Locate the cell with the specified text and output its (X, Y) center coordinate. 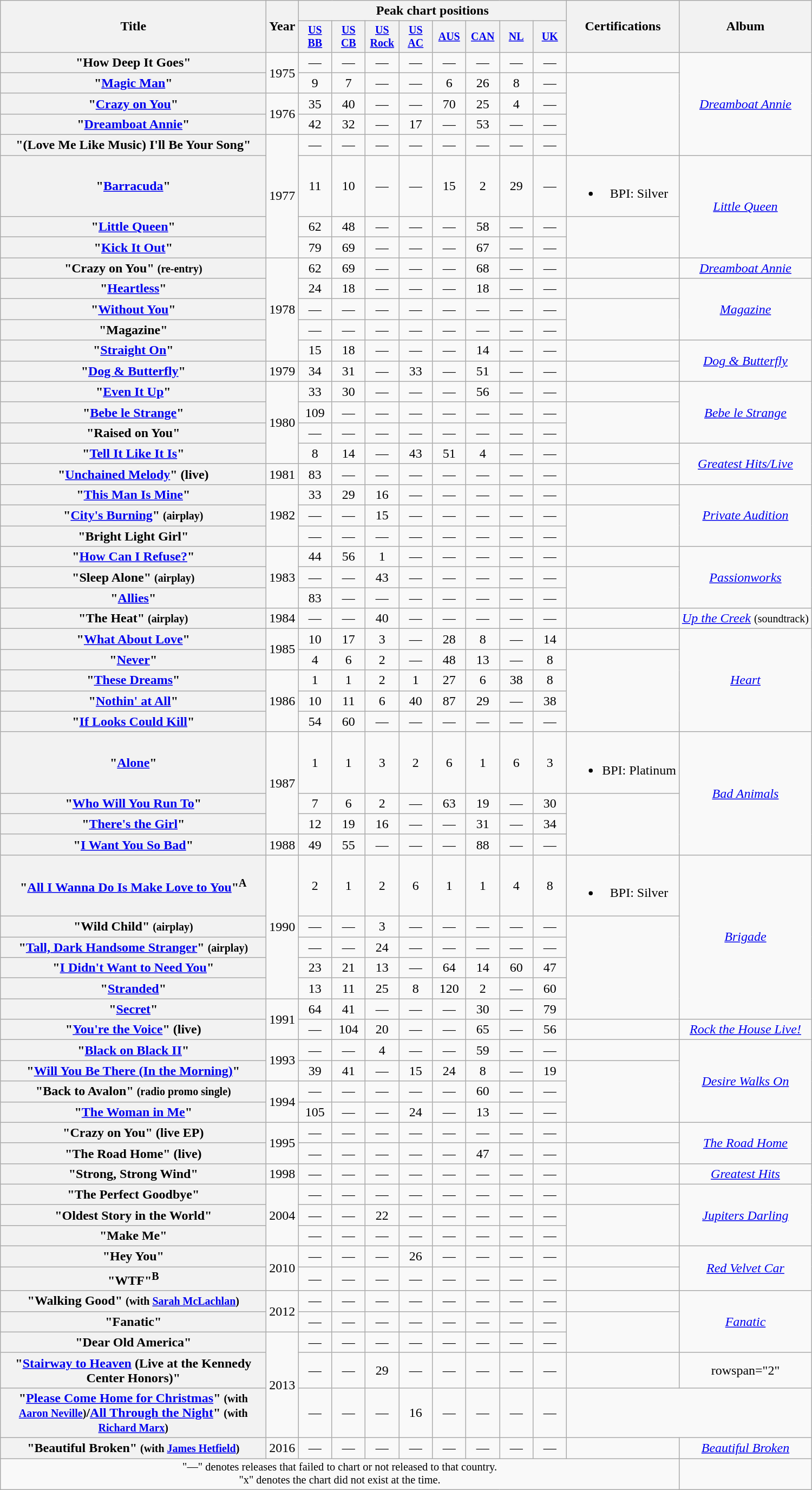
"City's Burning" (airplay) (133, 516)
"Alone" (133, 763)
"Stranded" (133, 988)
"I Didn't Want to Need You" (133, 968)
"Bebe le Strange" (133, 412)
23 (315, 968)
"This Man Is Mine" (133, 495)
"Tell It Like It Is" (133, 453)
1988 (283, 844)
22 (382, 1215)
55 (349, 844)
"All I Wanna Do Is Make Love to You"A (133, 885)
"Hey You" (133, 1257)
Magazine (745, 309)
Private Audition (745, 515)
"Fanatic" (133, 1322)
"Walking Good" (with Sarah McLachlan) (133, 1301)
"These Dreams" (133, 680)
"Dear Old America" (133, 1342)
CAN (483, 37)
NL (516, 37)
1993 (283, 1060)
Bebe le Strange (745, 412)
"Unchained Melody" (live) (133, 474)
"Without You" (133, 309)
2004 (283, 1215)
"The Woman in Me" (133, 1112)
"Never" (133, 660)
65 (483, 1030)
1975 (283, 73)
1982 (283, 515)
Rock the House Live! (745, 1030)
"The Perfect Goodbye" (133, 1194)
1984 (283, 619)
US CB (349, 37)
"Strong, Strong Wind" (133, 1174)
"Make Me" (133, 1235)
1994 (283, 1102)
"—" denotes releases that failed to chart or not released to that country."x" denotes the chart did not exist at the time. (340, 1474)
"Bright Light Girl" (133, 536)
"What About Love" (133, 639)
BPI: Platinum (623, 763)
1991 (283, 1019)
Dog & Butterfly (745, 361)
87 (449, 701)
63 (449, 803)
"Back to Avalon" (radio promo single) (133, 1091)
"Will You Be There (In the Morning)" (133, 1071)
20 (382, 1030)
1998 (283, 1174)
rowspan="2" (745, 1370)
"Raised on You" (133, 433)
Greatest Hits/Live (745, 464)
Heart (745, 680)
44 (315, 557)
"Beautiful Broken" (with James Hetfield) (133, 1448)
67 (483, 248)
1977 (283, 196)
Year (283, 27)
Beautiful Broken (745, 1448)
"Kick It Out" (133, 248)
42 (315, 124)
"Crazy on You" (re-entry) (133, 268)
"Straight On" (133, 350)
UK (550, 37)
28 (449, 639)
"Tall, Dark Handsome Stranger" (airplay) (133, 947)
109 (315, 412)
Title (133, 27)
Fanatic (745, 1322)
"Little Queen" (133, 227)
1979 (283, 371)
88 (483, 844)
"Allies" (133, 598)
70 (449, 103)
Certifications (623, 27)
1987 (283, 783)
21 (349, 968)
"Crazy on You" (133, 103)
"If Looks Could Kill" (133, 721)
Passionworks (745, 577)
AUS (449, 37)
2016 (283, 1448)
1985 (283, 649)
"Please Come Home for Christmas" (with Aaron Neville)/All Through the Night" (with Richard Marx) (133, 1413)
104 (349, 1030)
27 (449, 680)
"How Can I Refuse?" (133, 557)
"Who Will You Run To" (133, 803)
32 (349, 124)
1983 (283, 577)
"I Want You So Bad" (133, 844)
58 (483, 227)
Red Velvet Car (745, 1268)
120 (449, 988)
12 (315, 824)
"Dog & Butterfly" (133, 371)
105 (315, 1112)
"Secret" (133, 1009)
"Crazy on You" (live EP) (133, 1133)
"Dreamboat Annie" (133, 124)
"Heartless" (133, 289)
39 (315, 1071)
Little Queen (745, 207)
49 (315, 844)
59 (483, 1050)
"Oldest Story in the World" (133, 1215)
US AC (416, 37)
"The Heat" (airplay) (133, 619)
"Nothin' at All" (133, 701)
"Even It Up" (133, 392)
"WTF"B (133, 1279)
Album (745, 27)
2012 (283, 1311)
1990 (283, 926)
35 (315, 103)
54 (315, 721)
68 (483, 268)
53 (483, 124)
Peak chart positions (433, 11)
"Stairway to Heaven (Live at the Kennedy Center Honors)" (133, 1370)
"There's the Girl" (133, 824)
Brigade (745, 937)
1978 (283, 309)
Greatest Hits (745, 1174)
"Magazine" (133, 330)
"(Love Me Like Music) I'll Be Your Song" (133, 145)
Jupiters Darling (745, 1215)
"Magic Man" (133, 83)
Desire Walks On (745, 1081)
"You're the Voice" (live) (133, 1030)
"The Road Home" (live) (133, 1153)
1986 (283, 701)
"Sleep Alone" (airplay) (133, 577)
US BB (315, 37)
1995 (283, 1143)
Up the Creek (soundtrack) (745, 619)
"Wild Child" (airplay) (133, 927)
2010 (283, 1268)
"Barracuda" (133, 186)
1976 (283, 114)
1981 (283, 474)
Bad Animals (745, 793)
9 (315, 83)
US Rock (382, 37)
2013 (283, 1384)
The Road Home (745, 1143)
"How Deep It Goes" (133, 62)
"Black on Black II" (133, 1050)
1980 (283, 422)
